Extract the (X, Y) coordinate from the center of the cell holding the provided text.  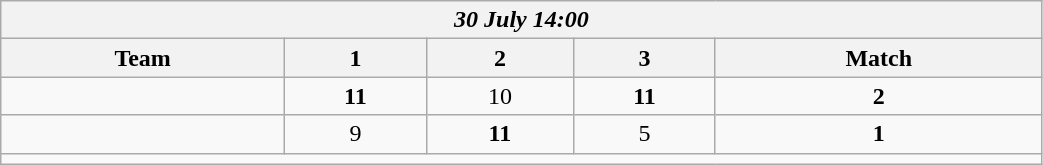
10 (500, 96)
3 (645, 58)
Team (143, 58)
30 July 14:00 (522, 20)
Match (878, 58)
5 (645, 134)
9 (355, 134)
